Capture the cell that displays the provided text and extract its (x, y) central coordinate. 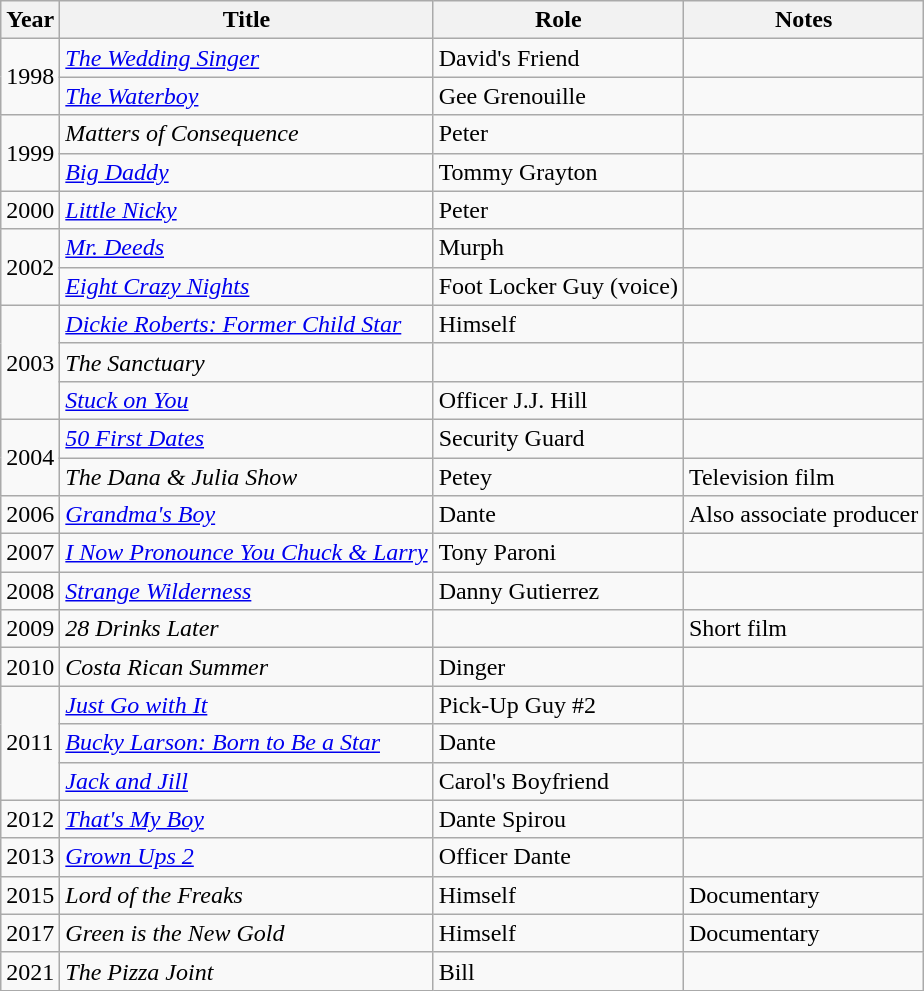
1999 (30, 153)
Lord of the Freaks (246, 895)
Title (246, 20)
Eight Crazy Nights (246, 286)
2006 (30, 515)
2002 (30, 267)
The Sanctuary (246, 362)
Tony Paroni (558, 553)
Pick-Up Guy #2 (558, 705)
Grandma's Boy (246, 515)
Television film (803, 477)
Big Daddy (246, 172)
50 First Dates (246, 438)
2015 (30, 895)
2009 (30, 629)
Also associate producer (803, 515)
The Dana & Julia Show (246, 477)
David's Friend (558, 58)
Little Nicky (246, 210)
Dante Spirou (558, 819)
Stuck on You (246, 400)
That's My Boy (246, 819)
Notes (803, 20)
Tommy Grayton (558, 172)
Petey (558, 477)
Green is the New Gold (246, 933)
Dickie Roberts: Former Child Star (246, 324)
Security Guard (558, 438)
Bucky Larson: Born to Be a Star (246, 743)
28 Drinks Later (246, 629)
2003 (30, 362)
2010 (30, 667)
2011 (30, 743)
Officer J.J. Hill (558, 400)
Carol's Boyfriend (558, 781)
2008 (30, 591)
The Pizza Joint (246, 971)
Murph (558, 248)
Jack and Jill (246, 781)
Short film (803, 629)
Strange Wilderness (246, 591)
2017 (30, 933)
2000 (30, 210)
Gee Grenouille (558, 96)
Dinger (558, 667)
2021 (30, 971)
I Now Pronounce You Chuck & Larry (246, 553)
The Waterboy (246, 96)
1998 (30, 77)
Just Go with It (246, 705)
Year (30, 20)
Officer Dante (558, 857)
Mr. Deeds (246, 248)
Grown Ups 2 (246, 857)
Foot Locker Guy (voice) (558, 286)
2004 (30, 457)
The Wedding Singer (246, 58)
Costa Rican Summer (246, 667)
2012 (30, 819)
Matters of Consequence (246, 134)
Danny Gutierrez (558, 591)
Bill (558, 971)
Role (558, 20)
2013 (30, 857)
2007 (30, 553)
